Determine the (x, y) coordinate at the center of the cell enclosing the given text.  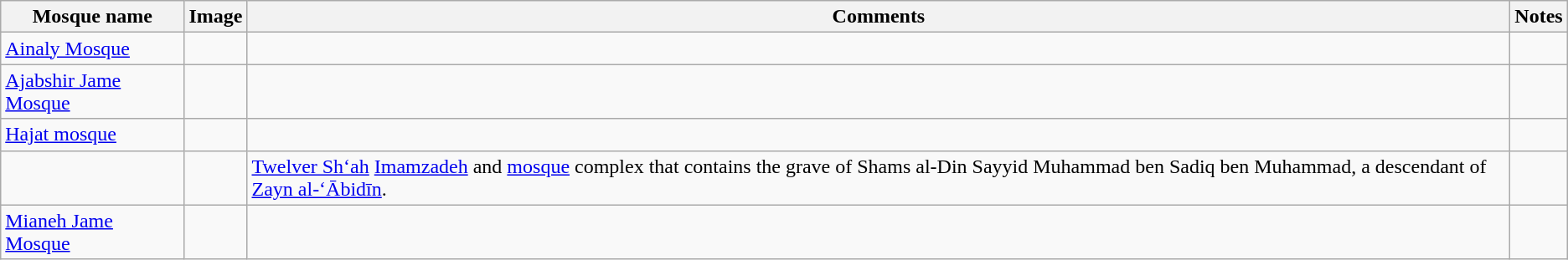
Ajabshir Jame Mosque (92, 92)
Comments (879, 17)
Notes (1539, 17)
Hajat mosque (92, 135)
Mianeh Jame Mosque (92, 232)
Ainaly Mosque (92, 48)
Mosque name (92, 17)
Image (216, 17)
